Output the [X, Y] coordinate of the center of the cell containing the given text.  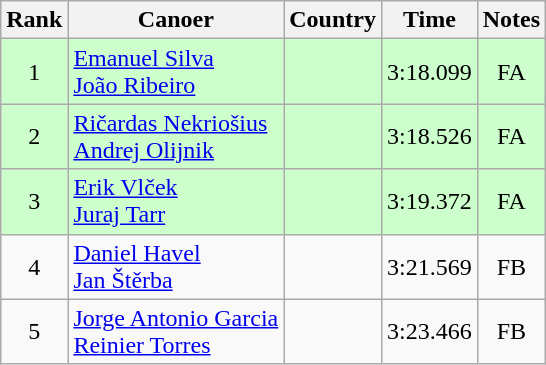
3:21.569 [429, 266]
Time [429, 20]
Emanuel SilvaJoão Ribeiro [176, 72]
3:18.099 [429, 72]
3 [34, 202]
Country [333, 20]
Daniel HavelJan Štěrba [176, 266]
4 [34, 266]
1 [34, 72]
Rank [34, 20]
Ričardas NekriošiusAndrej Olijnik [176, 136]
Notes [511, 20]
Erik VlčekJuraj Tarr [176, 202]
3:19.372 [429, 202]
3:18.526 [429, 136]
2 [34, 136]
5 [34, 332]
Jorge Antonio GarciaReinier Torres [176, 332]
3:23.466 [429, 332]
Canoer [176, 20]
